From the cell containing the given text, extract its center point as (x, y) coordinate. 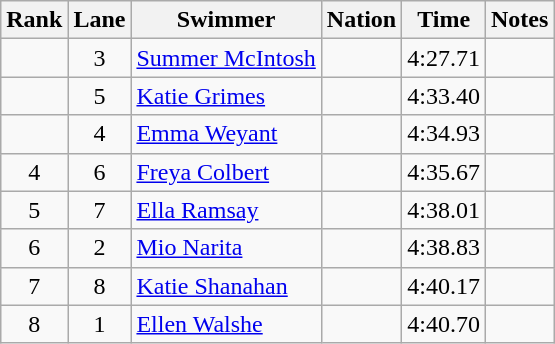
1 (100, 324)
3 (100, 58)
4:27.71 (444, 58)
4:40.70 (444, 324)
Mio Narita (226, 248)
Ella Ramsay (226, 210)
4:38.01 (444, 210)
4:33.40 (444, 96)
Ellen Walshe (226, 324)
Nation (361, 20)
Katie Grimes (226, 96)
Summer McIntosh (226, 58)
Rank (34, 20)
4:35.67 (444, 172)
Freya Colbert (226, 172)
4:34.93 (444, 134)
4:40.17 (444, 286)
Emma Weyant (226, 134)
2 (100, 248)
4:38.83 (444, 248)
Swimmer (226, 20)
Time (444, 20)
Lane (100, 20)
Notes (519, 20)
Katie Shanahan (226, 286)
